Locate the cell with the specified text and output its [X, Y] center coordinate. 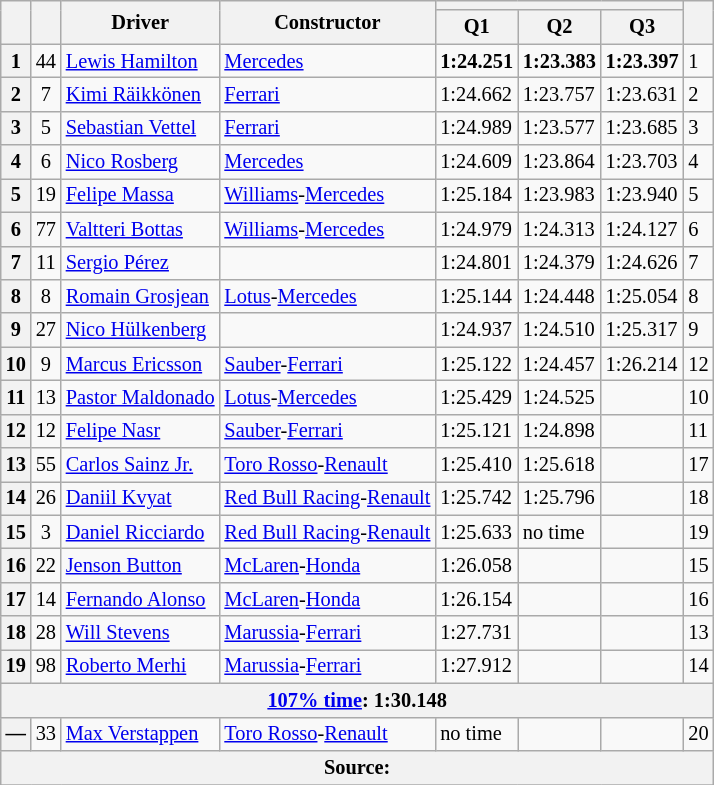
27 [46, 330]
1:26.214 [642, 364]
Marcus Ericsson [140, 364]
Roberto Merhi [140, 666]
1:26.058 [476, 565]
Sebastian Vettel [140, 128]
— [16, 734]
1:24.127 [642, 229]
1:24.898 [560, 431]
20 [699, 734]
1:25.429 [476, 397]
1:25.633 [476, 532]
1:25.796 [560, 498]
1:23.383 [560, 61]
Max Verstappen [140, 734]
1:24.510 [560, 330]
1:26.154 [476, 599]
1:23.983 [560, 195]
1:23.397 [642, 61]
1:25.121 [476, 431]
Jenson Button [140, 565]
Lewis Hamilton [140, 61]
1:24.525 [560, 397]
1:25.144 [476, 296]
1:24.313 [560, 229]
1:23.577 [560, 128]
1:24.379 [560, 263]
1:24.251 [476, 61]
1:25.317 [642, 330]
1:23.864 [560, 162]
44 [46, 61]
98 [46, 666]
1:24.989 [476, 128]
1:25.410 [476, 465]
Carlos Sainz Jr. [140, 465]
1:25.618 [560, 465]
1:23.631 [642, 94]
1:25.054 [642, 296]
Daniel Ricciardo [140, 532]
Driver [140, 22]
Felipe Massa [140, 195]
Sergio Pérez [140, 263]
Will Stevens [140, 633]
Nico Rosberg [140, 162]
33 [46, 734]
1:24.662 [476, 94]
1:24.609 [476, 162]
Q3 [642, 27]
Nico Hülkenberg [140, 330]
Source: [358, 767]
1:24.979 [476, 229]
Kimi Räikkönen [140, 94]
1:24.457 [560, 364]
28 [46, 633]
1:27.731 [476, 633]
Valtteri Bottas [140, 229]
1:23.703 [642, 162]
1:25.184 [476, 195]
26 [46, 498]
Q1 [476, 27]
Daniil Kvyat [140, 498]
Pastor Maldonado [140, 397]
Constructor [327, 22]
107% time: 1:30.148 [358, 700]
1:25.122 [476, 364]
Fernando Alonso [140, 599]
1:25.742 [476, 498]
1:23.940 [642, 195]
1:24.801 [476, 263]
1:24.937 [476, 330]
1:24.626 [642, 263]
Q2 [560, 27]
77 [46, 229]
1:23.757 [560, 94]
1:27.912 [476, 666]
1:24.448 [560, 296]
55 [46, 465]
Romain Grosjean [140, 296]
Felipe Nasr [140, 431]
1:23.685 [642, 128]
22 [46, 565]
